For the text-containing cell, return its midpoint in (x, y) coordinate format. 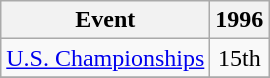
Event (106, 20)
U.S. Championships (106, 58)
15th (240, 58)
1996 (240, 20)
